Provide the [X, Y] coordinate of the cell's center where the given text is located.  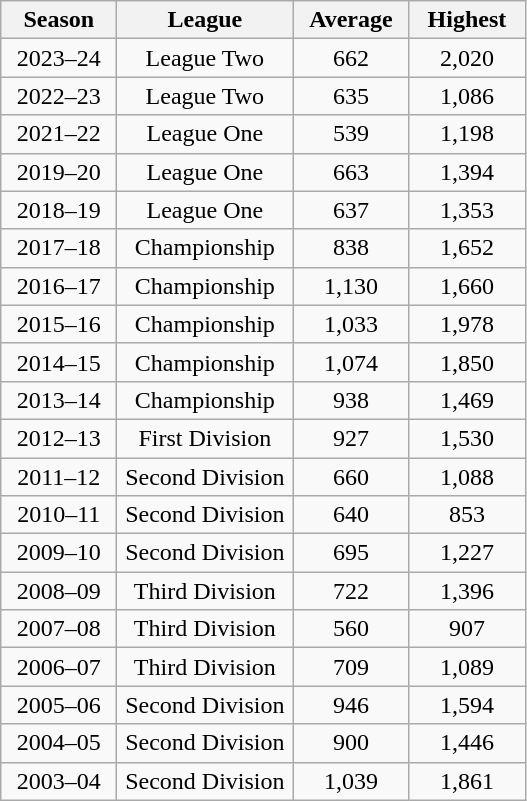
Season [59, 20]
662 [351, 58]
League [205, 20]
2011–12 [59, 477]
1,130 [351, 286]
637 [351, 210]
1,227 [467, 553]
900 [351, 743]
539 [351, 134]
2,020 [467, 58]
695 [351, 553]
853 [467, 515]
2012–13 [59, 438]
2004–05 [59, 743]
2007–08 [59, 629]
1,660 [467, 286]
1,396 [467, 591]
1,353 [467, 210]
2018–19 [59, 210]
946 [351, 705]
1,594 [467, 705]
1,089 [467, 667]
2017–18 [59, 248]
1,446 [467, 743]
660 [351, 477]
2019–20 [59, 172]
1,469 [467, 400]
2014–15 [59, 362]
663 [351, 172]
1,074 [351, 362]
722 [351, 591]
2016–17 [59, 286]
2006–07 [59, 667]
1,850 [467, 362]
560 [351, 629]
938 [351, 400]
2010–11 [59, 515]
2022–23 [59, 96]
2009–10 [59, 553]
709 [351, 667]
2023–24 [59, 58]
1,033 [351, 324]
1,039 [351, 781]
2005–06 [59, 705]
640 [351, 515]
1,086 [467, 96]
1,198 [467, 134]
1,088 [467, 477]
2003–04 [59, 781]
635 [351, 96]
2013–14 [59, 400]
838 [351, 248]
1,861 [467, 781]
2008–09 [59, 591]
1,652 [467, 248]
Highest [467, 20]
927 [351, 438]
2021–22 [59, 134]
2015–16 [59, 324]
First Division [205, 438]
907 [467, 629]
Average [351, 20]
1,530 [467, 438]
1,978 [467, 324]
1,394 [467, 172]
